For the text-containing cell, return its midpoint in [X, Y] coordinate format. 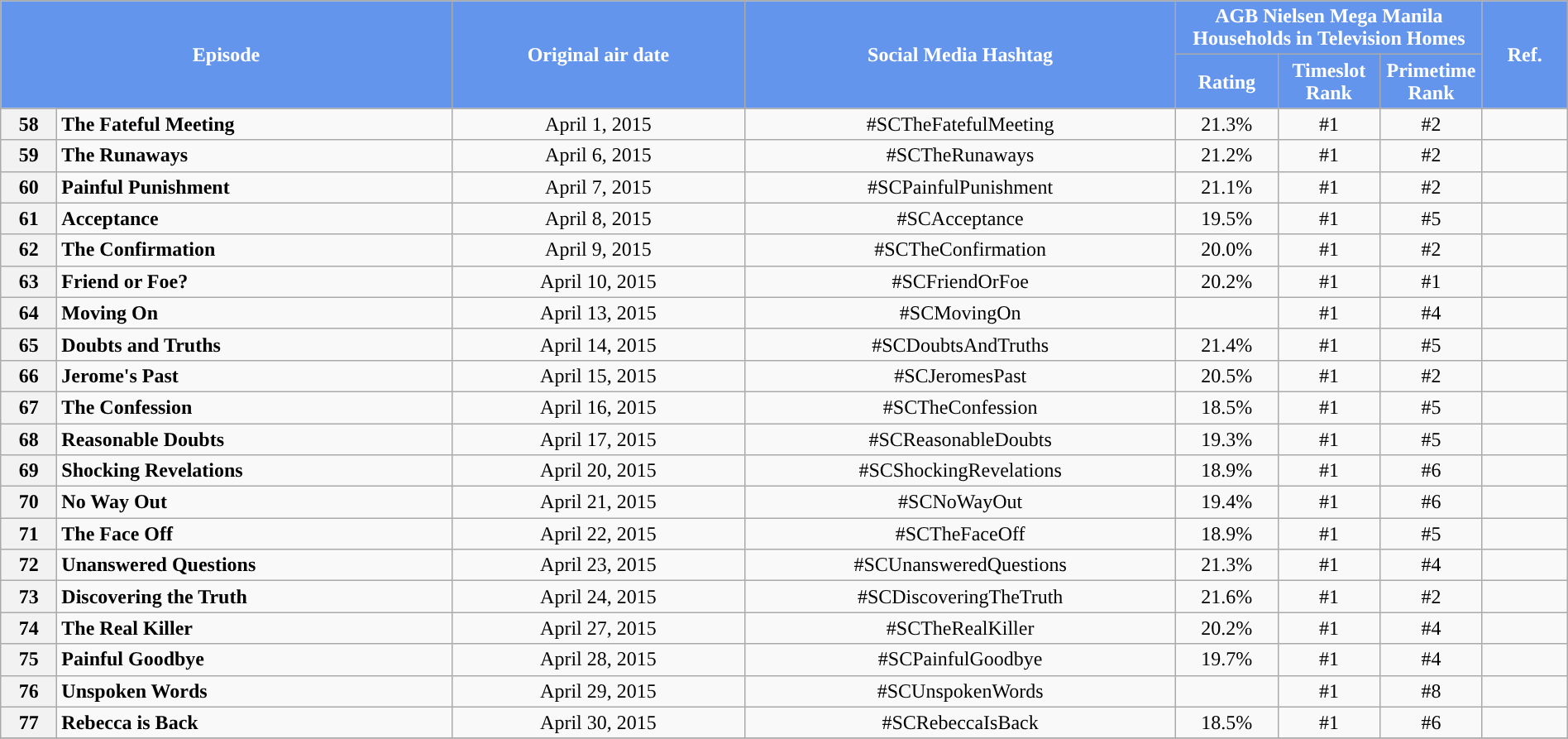
#SCPainfulGoodbye [961, 660]
60 [29, 187]
April 1, 2015 [598, 124]
Friend or Foe? [255, 281]
19.4% [1227, 502]
#SCTheConfirmation [961, 250]
#SCRebeccaIsBack [961, 722]
Moving On [255, 313]
#8 [1432, 691]
April 20, 2015 [598, 471]
77 [29, 722]
Discovering the Truth [255, 597]
#SCShockingRevelations [961, 471]
#SCTheConfession [961, 407]
67 [29, 407]
The Confession [255, 407]
#SCFriendOrFoe [961, 281]
64 [29, 313]
Rating [1227, 81]
#SCTheFatefulMeeting [961, 124]
Social Media Hashtag [961, 55]
April 14, 2015 [598, 344]
#SCTheRealKiller [961, 628]
The Runaways [255, 156]
Jerome's Past [255, 376]
Shocking Revelations [255, 471]
#SCNoWayOut [961, 502]
61 [29, 218]
April 30, 2015 [598, 722]
The Face Off [255, 534]
21.1% [1227, 187]
Rebecca is Back [255, 722]
April 17, 2015 [598, 439]
April 27, 2015 [598, 628]
71 [29, 534]
#SCJeromesPast [961, 376]
66 [29, 376]
19.7% [1227, 660]
19.5% [1227, 218]
The Real Killer [255, 628]
62 [29, 250]
#SCPainfulPunishment [961, 187]
Episode [227, 55]
70 [29, 502]
April 28, 2015 [598, 660]
Timeslot Rank [1329, 81]
#SCUnansweredQuestions [961, 565]
72 [29, 565]
April 21, 2015 [598, 502]
58 [29, 124]
April 10, 2015 [598, 281]
76 [29, 691]
#SCUnspokenWords [961, 691]
Doubts and Truths [255, 344]
#SCMovingOn [961, 313]
April 6, 2015 [598, 156]
21.6% [1227, 597]
Primetime Rank [1432, 81]
65 [29, 344]
68 [29, 439]
Painful Goodbye [255, 660]
21.2% [1227, 156]
#SCTheRunaways [961, 156]
69 [29, 471]
The Confirmation [255, 250]
#SCReasonableDoubts [961, 439]
April 24, 2015 [598, 597]
21.4% [1227, 344]
Painful Punishment [255, 187]
#SCDoubtsAndTruths [961, 344]
#SCDiscoveringTheTruth [961, 597]
75 [29, 660]
April 15, 2015 [598, 376]
April 23, 2015 [598, 565]
Ref. [1525, 55]
Unspoken Words [255, 691]
April 8, 2015 [598, 218]
April 29, 2015 [598, 691]
Unanswered Questions [255, 565]
#SCAcceptance [961, 218]
20.5% [1227, 376]
The Fateful Meeting [255, 124]
April 13, 2015 [598, 313]
AGB Nielsen Mega Manila Households in Television Homes [1330, 28]
Original air date [598, 55]
April 7, 2015 [598, 187]
April 22, 2015 [598, 534]
63 [29, 281]
April 9, 2015 [598, 250]
19.3% [1227, 439]
No Way Out [255, 502]
73 [29, 597]
20.0% [1227, 250]
Reasonable Doubts [255, 439]
59 [29, 156]
Acceptance [255, 218]
74 [29, 628]
#SCTheFaceOff [961, 534]
April 16, 2015 [598, 407]
